Capture the cell that displays the provided text and extract its (X, Y) central coordinate. 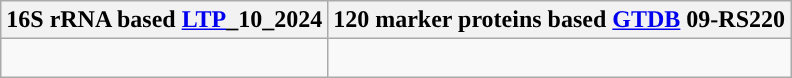
16S rRNA based LTP_10_2024 (164, 20)
120 marker proteins based GTDB 09-RS220 (560, 20)
